From the cell containing the given text, extract its center point as (x, y) coordinate. 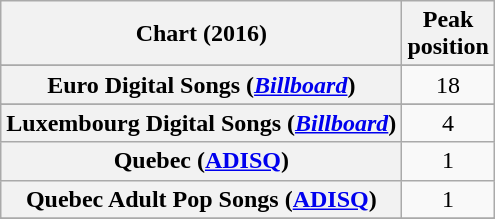
Quebec Adult Pop Songs (ADISQ) (202, 199)
Quebec (ADISQ) (202, 161)
Peakposition (448, 34)
4 (448, 123)
Luxembourg Digital Songs (Billboard) (202, 123)
Chart (2016) (202, 34)
Euro Digital Songs (Billboard) (202, 85)
18 (448, 85)
